Capture the cell that displays the provided text and extract its (x, y) central coordinate. 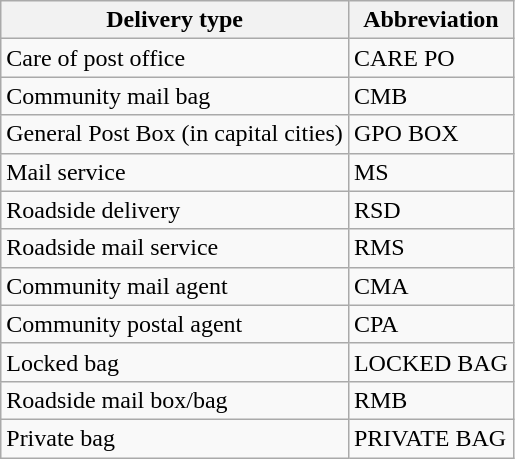
Community mail bag (175, 96)
Private bag (175, 438)
RSD (430, 210)
Abbreviation (430, 20)
Roadside delivery (175, 210)
Delivery type (175, 20)
RMS (430, 248)
RMB (430, 400)
Care of post office (175, 58)
GPO BOX (430, 134)
CPA (430, 324)
LOCKED BAG (430, 362)
Locked bag (175, 362)
CARE PO (430, 58)
CMB (430, 96)
Roadside mail box/bag (175, 400)
Community postal agent (175, 324)
Community mail agent (175, 286)
Roadside mail service (175, 248)
CMA (430, 286)
MS (430, 172)
PRIVATE BAG (430, 438)
Mail service (175, 172)
General Post Box (in capital cities) (175, 134)
